Identify which cell holds the provided text, then report its [x, y] central coordinate. 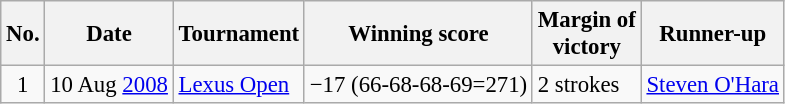
Runner-up [712, 34]
2 strokes [586, 85]
No. [23, 34]
10 Aug 2008 [109, 85]
Winning score [418, 34]
Steven O'Hara [712, 85]
−17 (66-68-68-69=271) [418, 85]
Tournament [238, 34]
1 [23, 85]
Lexus Open [238, 85]
Date [109, 34]
Margin ofvictory [586, 34]
